Search for the cell housing the specified text and yield its (x, y) center coordinate. 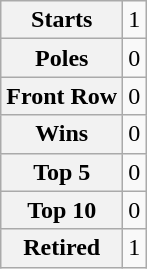
Top 5 (62, 172)
Top 10 (62, 210)
Poles (62, 58)
Front Row (62, 96)
Wins (62, 134)
Starts (62, 20)
Retired (62, 248)
